Find where the given text appears and provide that cell's center as (x, y) coordinate. 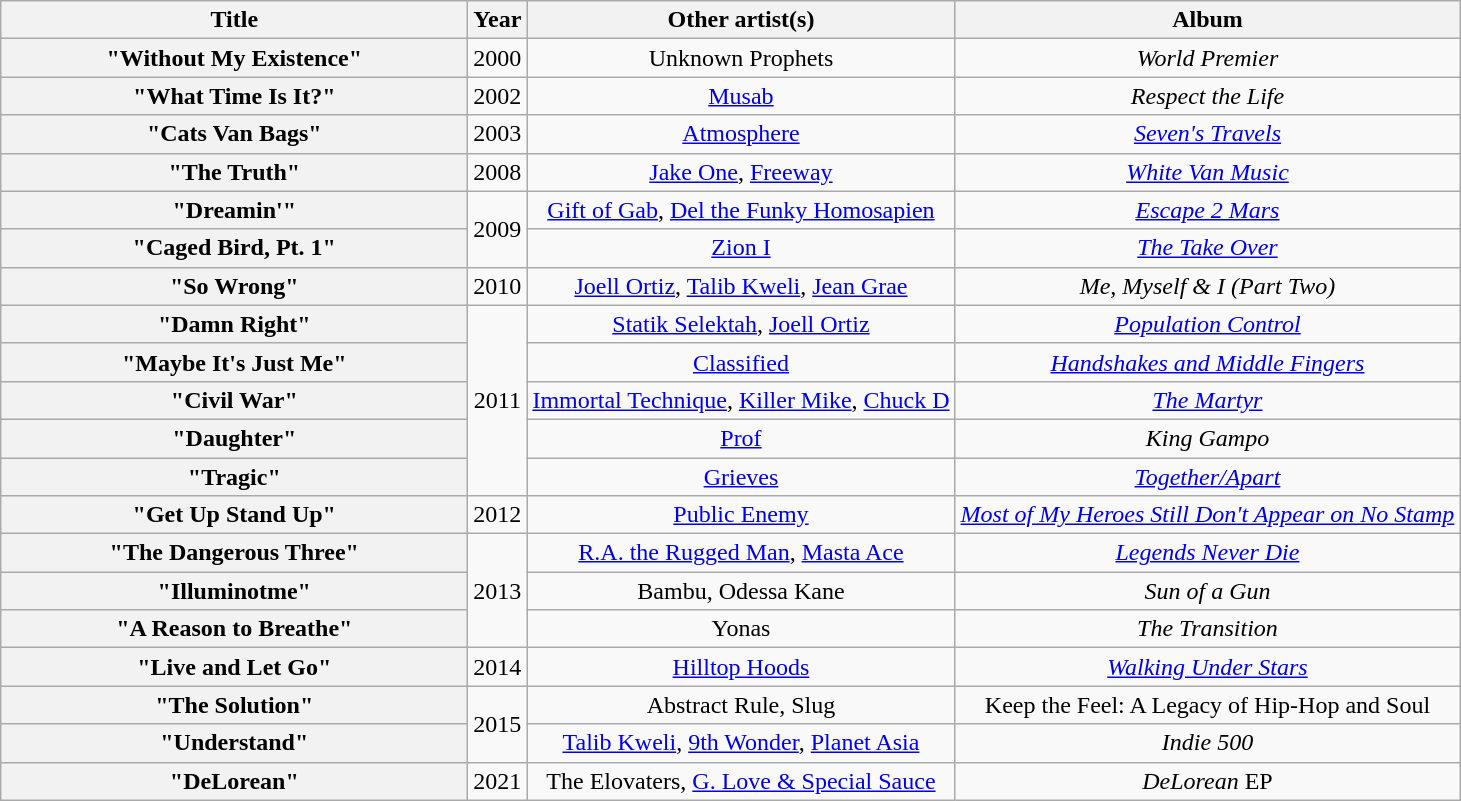
2014 (498, 667)
2011 (498, 400)
Other artist(s) (741, 20)
Musab (741, 96)
The Transition (1208, 629)
Population Control (1208, 324)
Statik Selektah, Joell Ortiz (741, 324)
"Daughter" (234, 438)
2012 (498, 515)
Walking Under Stars (1208, 667)
Prof (741, 438)
2000 (498, 58)
"Live and Let Go" (234, 667)
"Understand" (234, 743)
"A Reason to Breathe" (234, 629)
Unknown Prophets (741, 58)
Title (234, 20)
Atmosphere (741, 134)
"The Truth" (234, 172)
Jake One, Freeway (741, 172)
World Premier (1208, 58)
Legends Never Die (1208, 553)
2002 (498, 96)
Together/Apart (1208, 477)
Abstract Rule, Slug (741, 705)
White Van Music (1208, 172)
Me, Myself & I (Part Two) (1208, 286)
Gift of Gab, Del the Funky Homosapien (741, 210)
"DeLorean" (234, 781)
2009 (498, 229)
"Tragic" (234, 477)
Keep the Feel: A Legacy of Hip-Hop and Soul (1208, 705)
Sun of a Gun (1208, 591)
Most of My Heroes Still Don't Appear on No Stamp (1208, 515)
Public Enemy (741, 515)
2021 (498, 781)
Talib Kweli, 9th Wonder, Planet Asia (741, 743)
"Damn Right" (234, 324)
R.A. the Rugged Man, Masta Ace (741, 553)
"So Wrong" (234, 286)
"Illuminotme" (234, 591)
"What Time Is It?" (234, 96)
Zion I (741, 248)
2008 (498, 172)
Bambu, Odessa Kane (741, 591)
The Elovaters, G. Love & Special Sauce (741, 781)
"The Dangerous Three" (234, 553)
2013 (498, 591)
Escape 2 Mars (1208, 210)
Indie 500 (1208, 743)
Immortal Technique, Killer Mike, Chuck D (741, 400)
Grieves (741, 477)
Yonas (741, 629)
Seven's Travels (1208, 134)
Respect the Life (1208, 96)
2010 (498, 286)
"The Solution" (234, 705)
Handshakes and Middle Fingers (1208, 362)
"Maybe It's Just Me" (234, 362)
"Without My Existence" (234, 58)
Year (498, 20)
2015 (498, 724)
DeLorean EP (1208, 781)
Classified (741, 362)
"Civil War" (234, 400)
2003 (498, 134)
"Dreamin'" (234, 210)
The Take Over (1208, 248)
Joell Ortiz, Talib Kweli, Jean Grae (741, 286)
Hilltop Hoods (741, 667)
"Caged Bird, Pt. 1" (234, 248)
"Get Up Stand Up" (234, 515)
Album (1208, 20)
The Martyr (1208, 400)
King Gampo (1208, 438)
"Cats Van Bags" (234, 134)
